Pinpoint the cell where the given text exists, returning its (X, Y) midpoint coordinate. 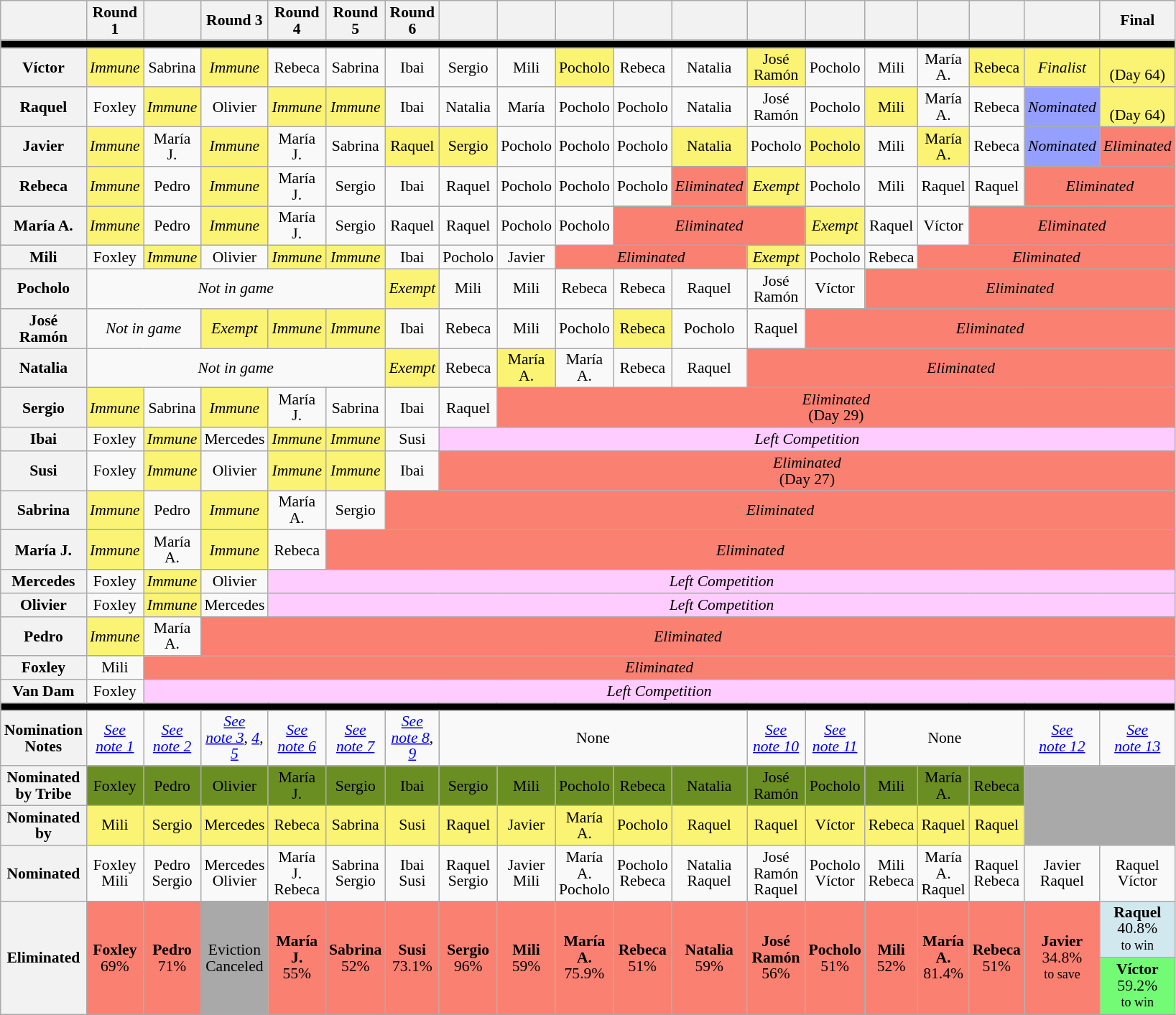
Round 4 (297, 20)
EvictionCanceled (234, 958)
FoxleyMili (115, 873)
Eliminated (Day 29) (836, 408)
PocholoVíctor (835, 873)
Seenote 7 (355, 738)
Sergio96% (468, 958)
Nominatedby Tribe (43, 786)
Seenote 2 (172, 738)
MercedesOlivier (234, 873)
Sabrina52% (355, 958)
Pedro71% (172, 958)
Mili59% (526, 958)
Nominated by (43, 826)
Nomination Notes (43, 738)
RaquelVíctor (1138, 873)
Raquel40.8%to win (1138, 930)
Final (1138, 20)
Round 1 (115, 20)
Foxley69% (115, 958)
RaquelRebeca (997, 873)
María J.55% (297, 958)
María (526, 108)
Javier34.8%to save (1062, 958)
PocholoRebeca (642, 873)
PedroSergio (172, 873)
SabrinaSergio (355, 873)
Seenote 11 (835, 738)
Seenote 3, 4, 5 (234, 738)
Seenote 12 (1062, 738)
Round 5 (355, 20)
Van Dam (43, 691)
Seenote 10 (776, 738)
María A.Raquel (943, 873)
Seenote 1 (115, 738)
RaquelSergio (468, 873)
Round 3 (234, 20)
JavierRaquel (1062, 873)
MiliRebeca (892, 873)
Round 6 (412, 20)
Pocholo51% (835, 958)
NataliaRaquel (710, 873)
JavierMili (526, 873)
Seenote 8, 9 (412, 738)
Seenote 13 (1138, 738)
Finalist (1062, 68)
José RamónRaquel (776, 873)
María A.Pocholo (585, 873)
IbaiSusi (412, 873)
Susi73.1% (412, 958)
Natalia59% (710, 958)
María J.Rebeca (297, 873)
Eliminated (Day 27) (807, 471)
Víctor59.2%to win (1138, 987)
María A.75.9% (585, 958)
José Ramón56% (776, 958)
Seenote 6 (297, 738)
Mili52% (892, 958)
María A.81.4% (943, 958)
